Capture the cell that displays the provided text and extract its (x, y) central coordinate. 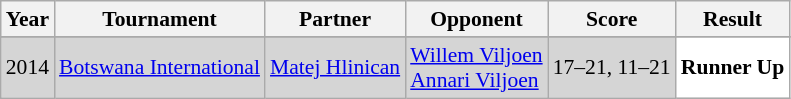
Willem Viljoen Annari Viljoen (476, 68)
17–21, 11–21 (612, 68)
Tournament (160, 19)
Result (733, 19)
Partner (335, 19)
Matej Hlinican (335, 68)
Runner Up (733, 68)
Botswana International (160, 68)
Year (28, 19)
Opponent (476, 19)
2014 (28, 68)
Score (612, 19)
